Find where the given text appears and provide that cell's center as (x, y) coordinate. 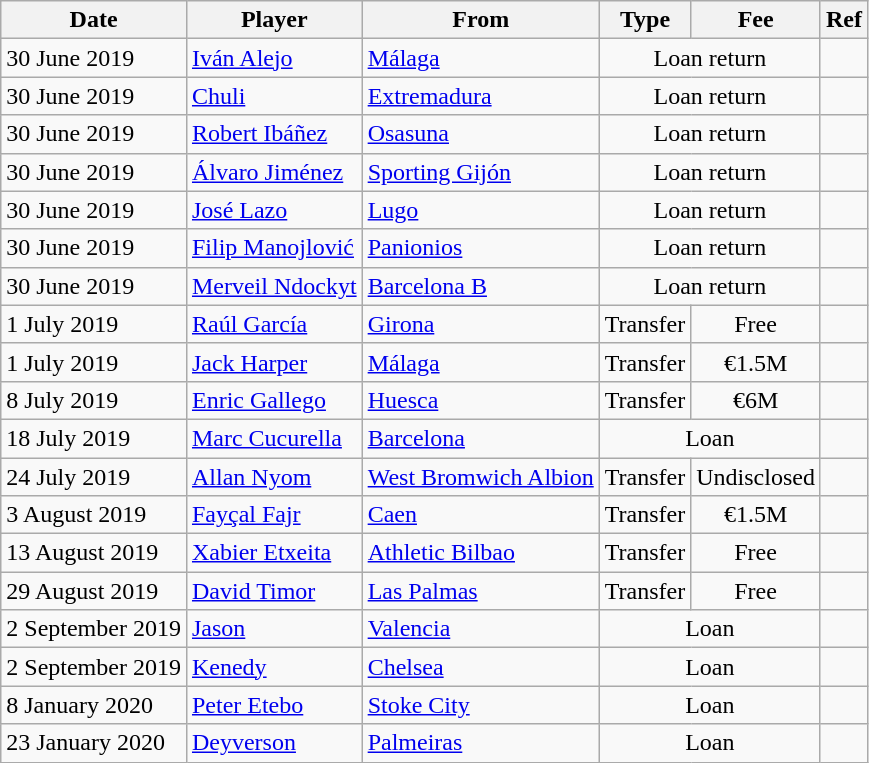
Jack Harper (274, 362)
Barcelona (480, 438)
From (480, 20)
23 January 2020 (94, 743)
Player (274, 20)
Las Palmas (480, 591)
Raúl García (274, 324)
West Bromwich Albion (480, 477)
Athletic Bilbao (480, 553)
David Timor (274, 591)
Stoke City (480, 705)
Girona (480, 324)
Caen (480, 515)
8 January 2020 (94, 705)
Valencia (480, 629)
8 July 2019 (94, 400)
€6M (756, 400)
José Lazo (274, 210)
18 July 2019 (94, 438)
Peter Etebo (274, 705)
Xabier Etxeita (274, 553)
Álvaro Jiménez (274, 172)
Deyverson (274, 743)
Filip Manojlović (274, 248)
Palmeiras (480, 743)
Marc Cucurella (274, 438)
3 August 2019 (94, 515)
Kenedy (274, 667)
Barcelona B (480, 286)
Robert Ibáñez (274, 134)
29 August 2019 (94, 591)
Ref (844, 20)
Fee (756, 20)
Merveil Ndockyt (274, 286)
24 July 2019 (94, 477)
Enric Gallego (274, 400)
Lugo (480, 210)
Undisclosed (756, 477)
Date (94, 20)
Iván Alejo (274, 58)
Fayçal Fajr (274, 515)
Extremadura (480, 96)
Panionios (480, 248)
Huesca (480, 400)
Chuli (274, 96)
Jason (274, 629)
Sporting Gijón (480, 172)
Type (645, 20)
Chelsea (480, 667)
13 August 2019 (94, 553)
Allan Nyom (274, 477)
Osasuna (480, 134)
